Determine the [x, y] coordinate at the center of the cell enclosing the given text.  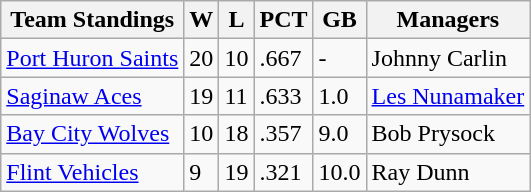
GB [340, 20]
Managers [448, 20]
Les Nunamaker [448, 96]
Ray Dunn [448, 172]
20 [202, 58]
Bob Prysock [448, 134]
L [236, 20]
11 [236, 96]
W [202, 20]
Team Standings [92, 20]
Port Huron Saints [92, 58]
PCT [284, 20]
9 [202, 172]
Bay City Wolves [92, 134]
1.0 [340, 96]
Saginaw Aces [92, 96]
.357 [284, 134]
9.0 [340, 134]
Flint Vehicles [92, 172]
.667 [284, 58]
Johnny Carlin [448, 58]
10.0 [340, 172]
- [340, 58]
.633 [284, 96]
18 [236, 134]
.321 [284, 172]
